Search for the cell housing the specified text and yield its (X, Y) center coordinate. 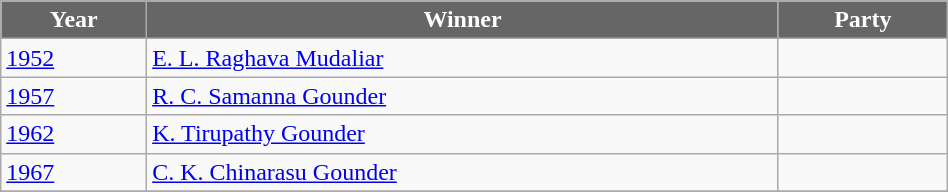
R. C. Samanna Gounder (463, 96)
1967 (74, 172)
1962 (74, 134)
Winner (463, 20)
C. K. Chinarasu Gounder (463, 172)
Year (74, 20)
1952 (74, 58)
E. L. Raghava Mudaliar (463, 58)
1957 (74, 96)
K. Tirupathy Gounder (463, 134)
Party (862, 20)
